Find where the given text appears and provide that cell's center as [x, y] coordinate. 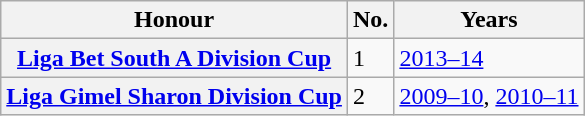
Years [489, 20]
1 [370, 58]
2 [370, 96]
2013–14 [489, 58]
No. [370, 20]
Liga Gimel Sharon Division Cup [174, 96]
Liga Bet South A Division Cup [174, 58]
Honour [174, 20]
2009–10, 2010–11 [489, 96]
